Return (x, y) of the center of cell containing provided text 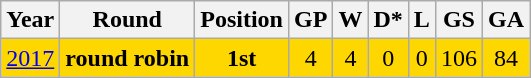
Round (128, 20)
GP (310, 20)
106 (458, 58)
L (422, 20)
GS (458, 20)
Year (30, 20)
2017 (30, 58)
1st (242, 58)
84 (506, 58)
W (350, 20)
GA (506, 20)
Position (242, 20)
round robin (128, 58)
D* (388, 20)
